Extract the [X, Y] coordinate from the center of the cell holding the provided text.  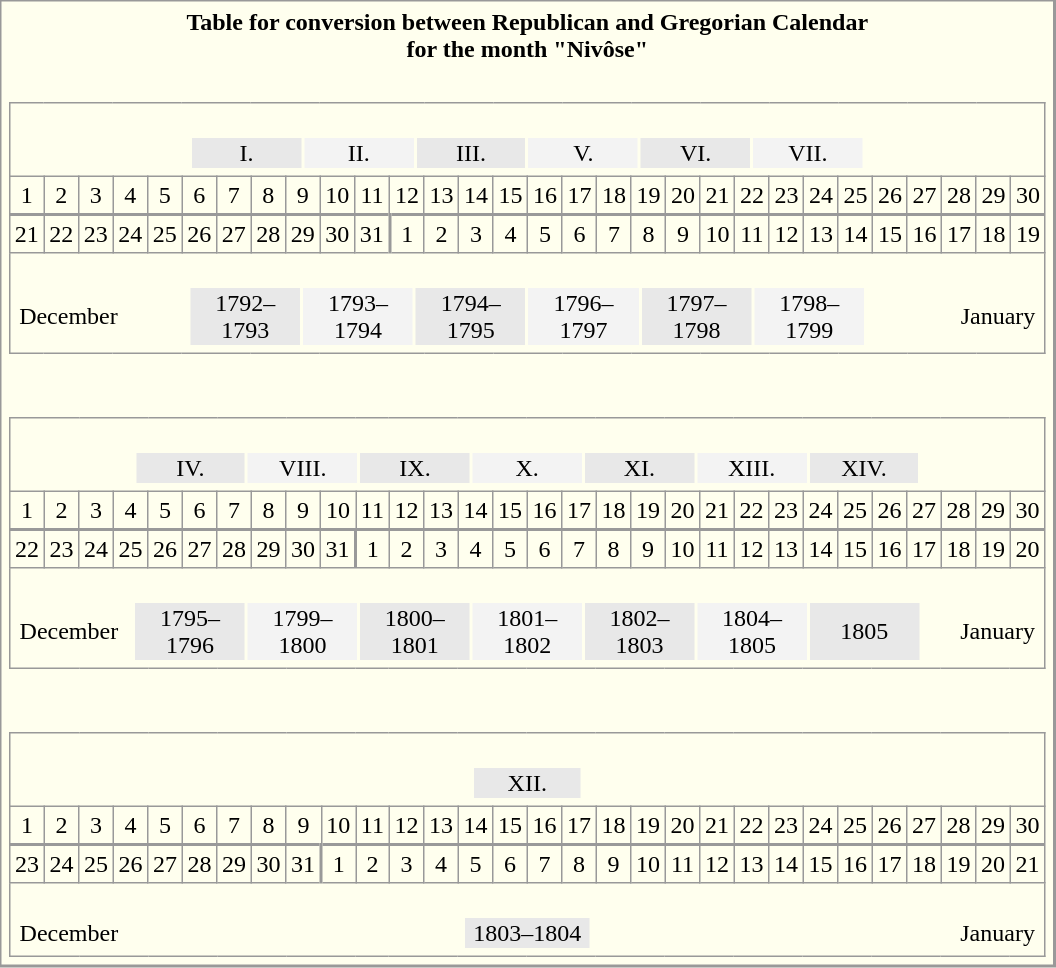
XI. [640, 468]
VI. [696, 153]
IV. VIII. IX. X. XI. XIII. XIV. [528, 455]
December 1792–1793 1793–1794 1794–1795 1796–1797 1797–1798 1798–1799 January [527, 303]
1804–1805 [752, 632]
1797–1798 [697, 316]
IV. [190, 468]
1801–1802 [526, 632]
1796–1797 [584, 316]
XIII. [752, 468]
II. [358, 153]
X. [528, 468]
Table for conversion between Republican and Gregorian Calendar for the month "Nivôse" [527, 36]
1800–1801 [414, 632]
I. II. III. V. VI. VII. [527, 140]
1799–1800 [302, 632]
1805 [864, 632]
1803–1804 [527, 933]
III. [470, 153]
1802–1803 [640, 632]
December 1795–1796 1799–1800 1800–1801 1801–1802 1802–1803 1804–1805 1805 January [528, 618]
December 1803–1804 January [528, 920]
1794–1795 [471, 316]
1795–1796 [190, 632]
VIII. [302, 468]
1793–1794 [358, 316]
1792–1793 [245, 316]
V. [584, 153]
1798–1799 [809, 316]
VII. [808, 153]
I. [246, 153]
XIV. [864, 468]
IX. [414, 468]
